Output the (x, y) coordinate of the center of the cell containing the given text.  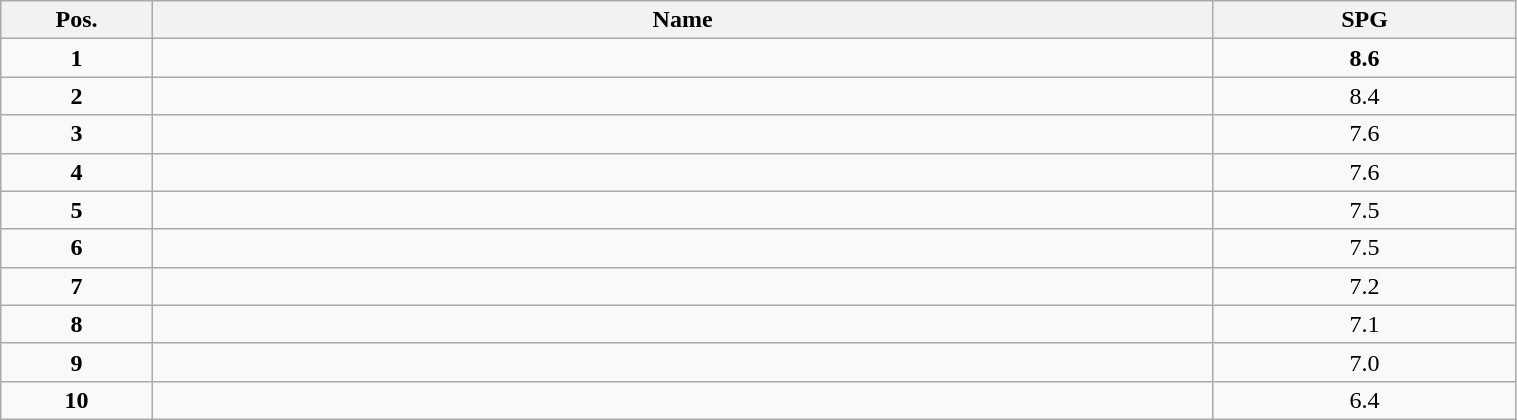
Pos. (77, 20)
6 (77, 248)
1 (77, 58)
8.4 (1364, 96)
7.1 (1364, 324)
7.0 (1364, 362)
3 (77, 134)
10 (77, 400)
2 (77, 96)
5 (77, 210)
9 (77, 362)
Name (682, 20)
7 (77, 286)
7.2 (1364, 286)
SPG (1364, 20)
8.6 (1364, 58)
8 (77, 324)
4 (77, 172)
6.4 (1364, 400)
